Output the (X, Y) coordinate of the center of the cell containing the given text.  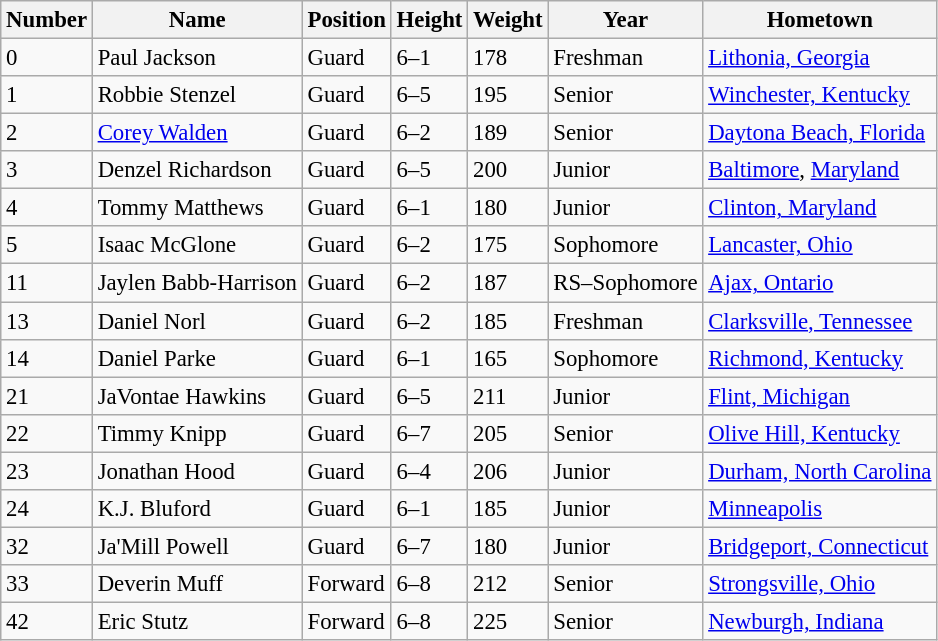
Bridgeport, Connecticut (820, 546)
Olive Hill, Kentucky (820, 433)
Daytona Beach, Florida (820, 133)
0 (47, 58)
Hometown (820, 20)
14 (47, 358)
200 (508, 170)
165 (508, 358)
RS–Sophomore (626, 283)
Corey Walden (197, 133)
Number (47, 20)
225 (508, 621)
Daniel Norl (197, 321)
Strongsville, Ohio (820, 584)
212 (508, 584)
Jaylen Babb-Harrison (197, 283)
K.J. Bluford (197, 509)
5 (47, 245)
Lancaster, Ohio (820, 245)
Eric Stutz (197, 621)
23 (47, 471)
Tommy Matthews (197, 208)
JaVontae Hawkins (197, 396)
21 (47, 396)
Durham, North Carolina (820, 471)
33 (47, 584)
Minneapolis (820, 509)
6–4 (429, 471)
Isaac McGlone (197, 245)
Clarksville, Tennessee (820, 321)
211 (508, 396)
175 (508, 245)
Jonathan Hood (197, 471)
Ja'Mill Powell (197, 546)
Richmond, Kentucky (820, 358)
205 (508, 433)
195 (508, 95)
3 (47, 170)
42 (47, 621)
Lithonia, Georgia (820, 58)
32 (47, 546)
Daniel Parke (197, 358)
Newburgh, Indiana (820, 621)
Timmy Knipp (197, 433)
Ajax, Ontario (820, 283)
Weight (508, 20)
2 (47, 133)
4 (47, 208)
Deverin Muff (197, 584)
189 (508, 133)
Paul Jackson (197, 58)
Clinton, Maryland (820, 208)
24 (47, 509)
Height (429, 20)
13 (47, 321)
Winchester, Kentucky (820, 95)
178 (508, 58)
Year (626, 20)
1 (47, 95)
Robbie Stenzel (197, 95)
206 (508, 471)
Name (197, 20)
11 (47, 283)
Flint, Michigan (820, 396)
187 (508, 283)
Baltimore, Maryland (820, 170)
Position (346, 20)
22 (47, 433)
Denzel Richardson (197, 170)
